Detect which cell encompasses the target text, then output its (x, y) center coordinate. 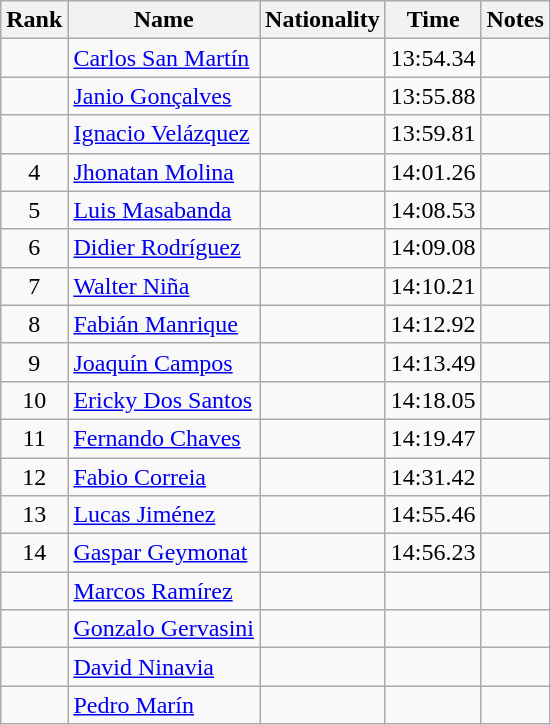
14:09.08 (433, 248)
Marcos Ramírez (164, 591)
Luis Masabanda (164, 210)
Joaquín Campos (164, 362)
13:54.34 (433, 58)
12 (34, 477)
14:56.23 (433, 553)
13:55.88 (433, 96)
14:55.46 (433, 515)
Jhonatan Molina (164, 172)
14:31.42 (433, 477)
13 (34, 515)
Time (433, 20)
Notes (515, 20)
11 (34, 438)
13:59.81 (433, 134)
4 (34, 172)
Fernando Chaves (164, 438)
14:13.49 (433, 362)
8 (34, 324)
9 (34, 362)
Gaspar Geymonat (164, 553)
Ericky Dos Santos (164, 400)
Rank (34, 20)
14:10.21 (433, 286)
Gonzalo Gervasini (164, 629)
14:19.47 (433, 438)
Didier Rodríguez (164, 248)
Fabio Correia (164, 477)
10 (34, 400)
7 (34, 286)
14:18.05 (433, 400)
Ignacio Velázquez (164, 134)
Walter Niña (164, 286)
14:08.53 (433, 210)
Name (164, 20)
5 (34, 210)
Pedro Marín (164, 705)
6 (34, 248)
14 (34, 553)
Fabián Manrique (164, 324)
David Ninavia (164, 667)
14:01.26 (433, 172)
Lucas Jiménez (164, 515)
Nationality (323, 20)
14:12.92 (433, 324)
Janio Gonçalves (164, 96)
Carlos San Martín (164, 58)
